Provide the [x, y] coordinate of the cell's center where the given text is located.  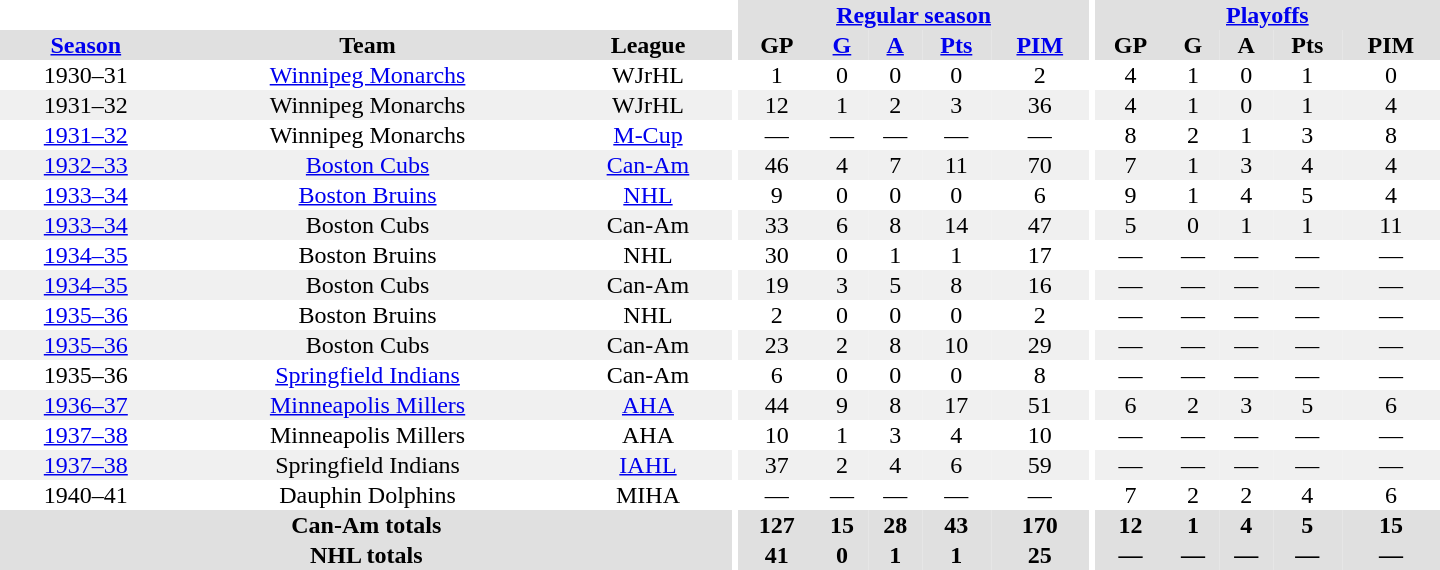
16 [1040, 285]
Season [86, 45]
44 [776, 405]
30 [776, 255]
M-Cup [648, 135]
14 [956, 225]
43 [956, 525]
1940–41 [86, 495]
MIHA [648, 495]
IAHL [648, 465]
25 [1040, 555]
59 [1040, 465]
28 [896, 525]
Playoffs [1268, 15]
29 [1040, 345]
41 [776, 555]
Dauphin Dolphins [368, 495]
1932–33 [86, 165]
70 [1040, 165]
NHL totals [366, 555]
Can-Am totals [366, 525]
46 [776, 165]
23 [776, 345]
19 [776, 285]
170 [1040, 525]
Team [368, 45]
47 [1040, 225]
36 [1040, 105]
League [648, 45]
51 [1040, 405]
37 [776, 465]
127 [776, 525]
33 [776, 225]
Regular season [913, 15]
1936–37 [86, 405]
1930–31 [86, 75]
